For the text-containing cell, return its midpoint in (x, y) coordinate format. 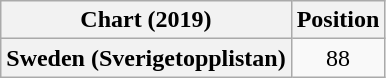
Chart (2019) (146, 20)
Position (338, 20)
Sweden (Sverigetopplistan) (146, 58)
88 (338, 58)
